From the cell containing the given text, extract its center point as [x, y] coordinate. 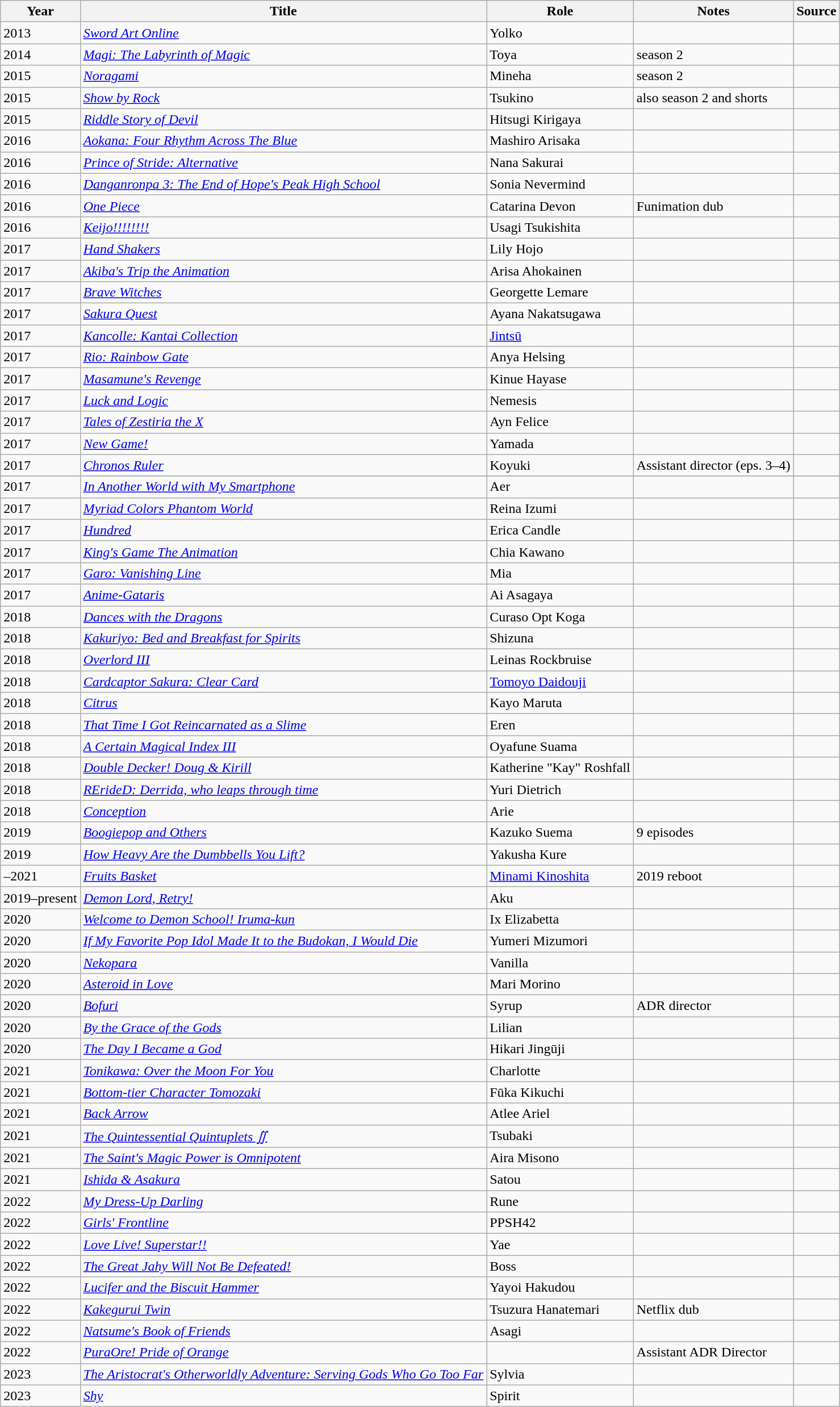
Welcome to Demon School! Iruma-kun [283, 919]
Garo: Vanishing Line [283, 573]
Koyuki [560, 465]
Tsubaki [560, 1136]
Atlee Ariel [560, 1114]
Sylvia [560, 1374]
Lily Hojo [560, 249]
Georgette Lemare [560, 293]
The Aristocrat's Otherworldly Adventure: Serving Gods Who Go Too Far [283, 1374]
Title [283, 11]
Reina Izumi [560, 508]
One Piece [283, 206]
Tales of Zestiria the X [283, 422]
Nana Sakurai [560, 162]
Kancolle: Kantai Collection [283, 336]
Cardcaptor Sakura: Clear Card [283, 682]
The Saint's Magic Power is Omnipotent [283, 1158]
Anya Helsing [560, 357]
Kakegurui Twin [283, 1309]
Masamune's Revenge [283, 379]
Ix Elizabetta [560, 919]
Mashiro Arisaka [560, 141]
PPSH42 [560, 1223]
Erica Candle [560, 530]
9 episodes [713, 833]
Overlord III [283, 660]
2014 [40, 55]
How Heavy Are the Dumbbells You Lift? [283, 854]
Kakuriyo: Bed and Breakfast for Spirits [283, 638]
Hand Shakers [283, 249]
Yuri Dietrich [560, 790]
Lilian [560, 1028]
Dances with the Dragons [283, 616]
Keijo!!!!!!!! [283, 227]
Shizuna [560, 638]
Catarina Devon [560, 206]
Toya [560, 55]
Asteroid in Love [283, 984]
In Another World with My Smartphone [283, 487]
My Dress-Up Darling [283, 1201]
Luck and Logic [283, 400]
Arie [560, 811]
Yakusha Kure [560, 854]
Satou [560, 1180]
Usagi Tsukishita [560, 227]
Fūka Kikuchi [560, 1092]
Notes [713, 11]
Kayo Maruta [560, 703]
Chia Kawano [560, 552]
Ishida & Asakura [283, 1180]
Nemesis [560, 400]
Girls' Frontline [283, 1223]
Danganronpa 3: The End of Hope's Peak High School [283, 184]
Mia [560, 573]
King's Game The Animation [283, 552]
The Great Jahy Will Not Be Defeated! [283, 1266]
Mineha [560, 76]
Myriad Colors Phantom World [283, 508]
Citrus [283, 703]
Rune [560, 1201]
Yolko [560, 33]
Tsukino [560, 98]
2019–present [40, 897]
Sonia Nevermind [560, 184]
Brave Witches [283, 293]
also season 2 and shorts [713, 98]
Aer [560, 487]
Ayn Felice [560, 422]
Hikari Jingūji [560, 1049]
Minami Kinoshita [560, 876]
Love Live! Superstar!! [283, 1245]
Magi: The Labyrinth of Magic [283, 55]
Spirit [560, 1396]
Boogiepop and Others [283, 833]
Asagi [560, 1331]
Arisa Ahokainen [560, 271]
Bofuri [283, 1006]
Conception [283, 811]
Fruits Basket [283, 876]
Hitsugi Kirigaya [560, 119]
Hundred [283, 530]
Nekopara [283, 963]
Syrup [560, 1006]
2019 reboot [713, 876]
Assistant director (eps. 3–4) [713, 465]
Sakura Quest [283, 314]
Aku [560, 897]
Rio: Rainbow Gate [283, 357]
Tonikawa: Over the Moon For You [283, 1071]
Sword Art Online [283, 33]
Eren [560, 725]
Funimation dub [713, 206]
2013 [40, 33]
Year [40, 11]
Netflix dub [713, 1309]
Source [817, 11]
Yumeri Mizumori [560, 941]
Role [560, 11]
Leinas Rockbruise [560, 660]
Kazuko Suema [560, 833]
That Time I Got Reincarnated as a Slime [283, 725]
Jintsū [560, 336]
–2021 [40, 876]
Ayana Nakatsugawa [560, 314]
Vanilla [560, 963]
RErideD: Derrida, who leaps through time [283, 790]
Bottom-tier Character Tomozaki [283, 1092]
Yae [560, 1245]
A Certain Magical Index III [283, 746]
If My Favorite Pop Idol Made It to the Budokan, I Would Die [283, 941]
Shy [283, 1396]
The Day I Became a God [283, 1049]
Tomoyo Daidouji [560, 682]
Ai Asagaya [560, 595]
Anime-Gataris [283, 595]
PuraOre! Pride of Orange [283, 1352]
Assistant ADR Director [713, 1352]
Boss [560, 1266]
Noragami [283, 76]
Demon Lord, Retry! [283, 897]
Aira Misono [560, 1158]
New Game! [283, 444]
Chronos Ruler [283, 465]
Katherine "Kay" Roshfall [560, 768]
Curaso Opt Koga [560, 616]
Back Arrow [283, 1114]
Kinue Hayase [560, 379]
Akiba's Trip the Animation [283, 271]
Natsume's Book of Friends [283, 1331]
Yamada [560, 444]
Prince of Stride: Alternative [283, 162]
Charlotte [560, 1071]
Yayoi Hakudou [560, 1288]
Mari Morino [560, 984]
Oyafune Suama [560, 746]
Lucifer and the Biscuit Hammer [283, 1288]
The Quintessential Quintuplets ∬ [283, 1136]
Aokana: Four Rhythm Across The Blue [283, 141]
By the Grace of the Gods [283, 1028]
ADR director [713, 1006]
Riddle Story of Devil [283, 119]
Show by Rock [283, 98]
Double Decker! Doug & Kirill [283, 768]
Tsuzura Hanatemari [560, 1309]
